Scan for the cell matching the given text and deliver its [x, y] coordinate at center. 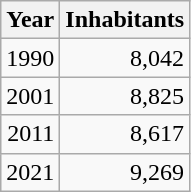
2011 [30, 134]
2001 [30, 96]
9,269 [125, 172]
2021 [30, 172]
Year [30, 20]
1990 [30, 58]
Inhabitants [125, 20]
8,617 [125, 134]
8,825 [125, 96]
8,042 [125, 58]
